Pinpoint the cell where the given text exists, returning its [X, Y] midpoint coordinate. 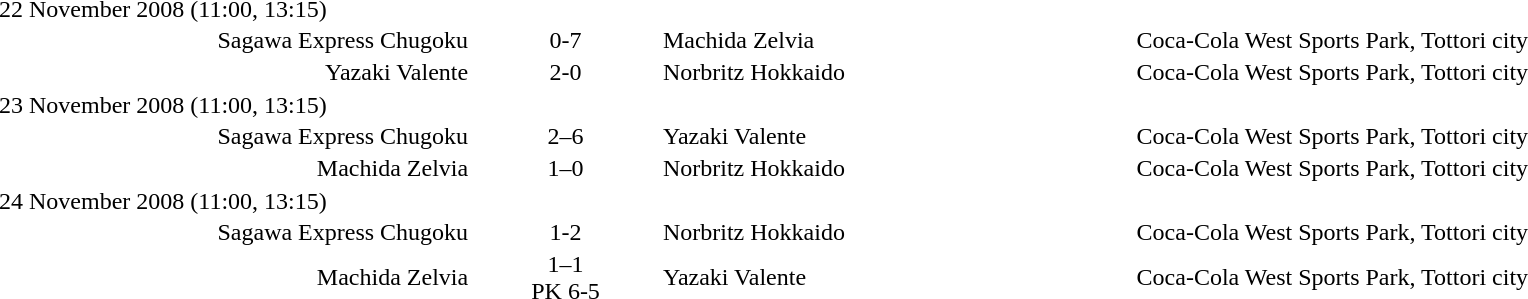
2-0 [566, 72]
0-7 [566, 41]
1–0 [566, 168]
2–6 [566, 137]
1-2 [566, 233]
Yazaki Valente [897, 137]
Machida Zelvia [897, 41]
